Extract the (X, Y) coordinate from the center of the cell holding the provided text.  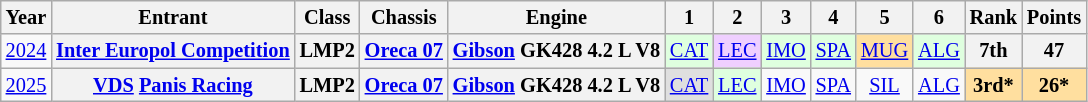
5 (884, 17)
3 (786, 17)
2 (737, 17)
SIL (884, 85)
3rd* (994, 85)
Year (26, 17)
6 (939, 17)
VDS Panis Racing (172, 85)
4 (834, 17)
26* (1054, 85)
Entrant (172, 17)
Points (1054, 17)
7th (994, 51)
Engine (556, 17)
Rank (994, 17)
2024 (26, 51)
Class (328, 17)
Inter Europol Competition (172, 51)
Chassis (404, 17)
1 (689, 17)
2025 (26, 85)
47 (1054, 51)
MUG (884, 51)
